Capture the cell that displays the provided text and extract its [X, Y] central coordinate. 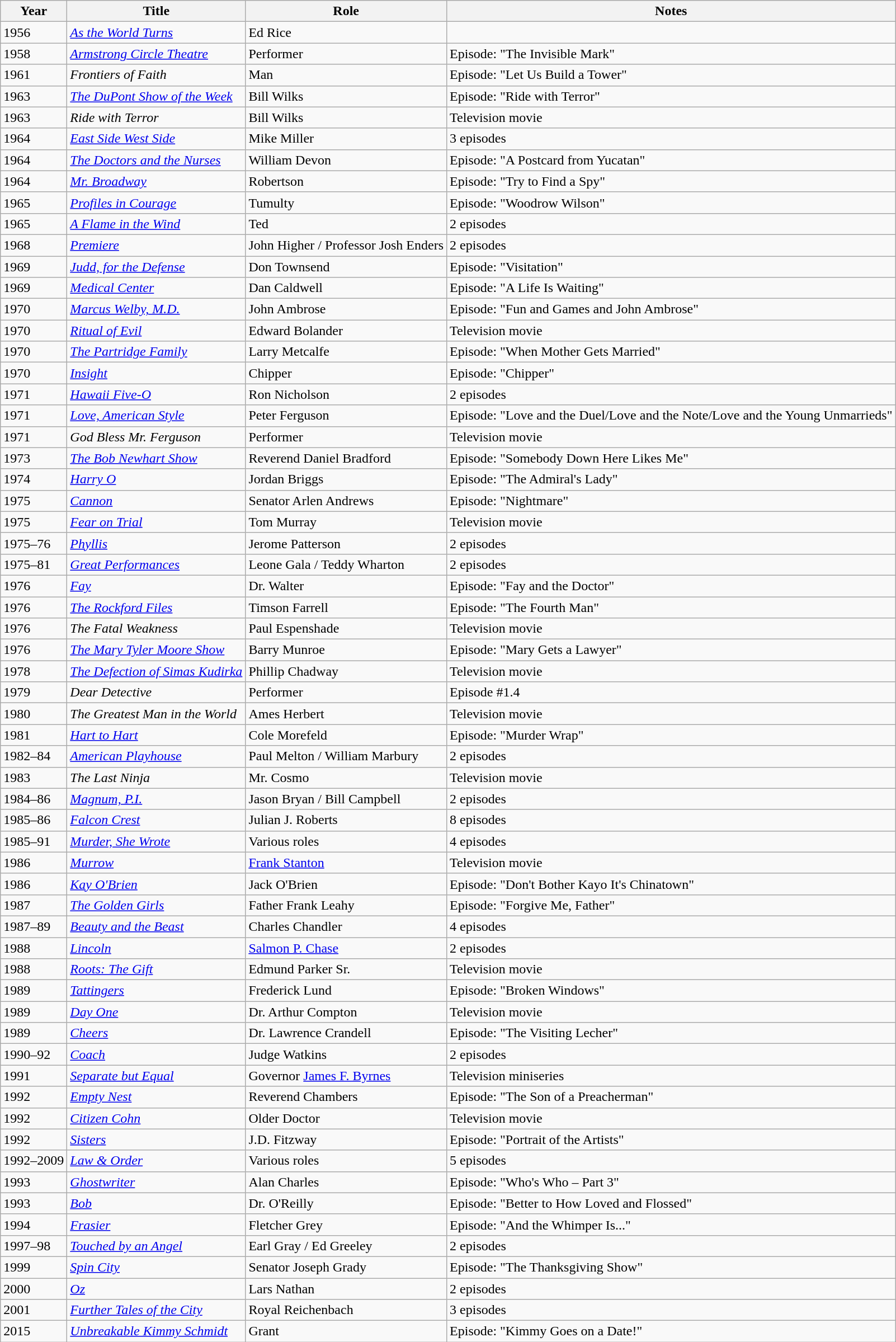
Empty Nest [157, 1097]
Marcus Welby, M.D. [157, 309]
Leone Gala / Teddy Wharton [346, 564]
Love, American Style [157, 416]
Chipper [346, 373]
Mr. Broadway [157, 181]
Grant [346, 1331]
Day One [157, 1012]
Cole Morefeld [346, 735]
Great Performances [157, 564]
Episode: "The Son of a Preacherman" [671, 1097]
Profiles in Courage [157, 203]
Jason Bryan / Bill Campbell [346, 799]
The Bob Newhart Show [157, 458]
1985–86 [34, 820]
Episode: "Fun and Games and John Ambrose" [671, 309]
Episode: "Ride with Terror" [671, 96]
Episode: "Chipper" [671, 373]
Falcon Crest [157, 820]
Episode: "Somebody Down Here Likes Me" [671, 458]
Tom Murray [346, 522]
Episode: "Let Us Build a Tower" [671, 75]
The Last Ninja [157, 778]
Dr. Arthur Compton [346, 1012]
Episode: "The Invisible Mark" [671, 54]
Episode: "And the Whimper Is..." [671, 1225]
John Ambrose [346, 309]
1978 [34, 671]
Episode: "Mary Gets a Lawyer" [671, 650]
Episode: "Woodrow Wilson" [671, 203]
John Higher / Professor Josh Enders [346, 245]
1968 [34, 245]
Reverend Daniel Bradford [346, 458]
Episode: "When Mother Gets Married" [671, 352]
Television miniseries [671, 1076]
The Partridge Family [157, 352]
Salmon P. Chase [346, 948]
2000 [34, 1288]
Premiere [157, 245]
Episode: "Better to How Loved and Flossed" [671, 1203]
Episode: "Broken Windows" [671, 991]
Kay O'Brien [157, 884]
Title [157, 11]
Phyllis [157, 543]
Edmund Parker Sr. [346, 969]
Senator Joseph Grady [346, 1267]
Charles Chandler [346, 926]
Dr. O'Reilly [346, 1203]
Mike Miller [346, 139]
1997–98 [34, 1246]
Hawaii Five-O [157, 394]
Paul Melton / William Marbury [346, 756]
1987 [34, 905]
Judd, for the Defense [157, 267]
East Side West Side [157, 139]
Episode #1.4 [671, 693]
Magnum, P.I. [157, 799]
Armstrong Circle Theatre [157, 54]
Don Townsend [346, 267]
Episode: "The Admiral's Lady" [671, 479]
Jordan Briggs [346, 479]
Episode: "Fay and the Doctor" [671, 586]
Ed Rice [346, 32]
Judge Watkins [346, 1054]
1999 [34, 1267]
Tumulty [346, 203]
2001 [34, 1310]
1990–92 [34, 1054]
1973 [34, 458]
1991 [34, 1076]
Insight [157, 373]
Citizen Cohn [157, 1118]
Paul Espenshade [346, 629]
Episode: "Who's Who – Part 3" [671, 1182]
Frank Stanton [346, 863]
Role [346, 11]
Dr. Walter [346, 586]
Episode: "Murder Wrap" [671, 735]
Touched by an Angel [157, 1246]
1987–89 [34, 926]
2015 [34, 1331]
The Golden Girls [157, 905]
1980 [34, 714]
Episode: "Don't Bother Kayo It's Chinatown" [671, 884]
Governor James F. Byrnes [346, 1076]
The Greatest Man in the World [157, 714]
Episode: "A Postcard from Yucatan" [671, 160]
Dan Caldwell [346, 288]
Harry O [157, 479]
Ames Herbert [346, 714]
Episode: "Kimmy Goes on a Date!" [671, 1331]
1956 [34, 32]
1994 [34, 1225]
Episode: "Nightmare" [671, 501]
Peter Ferguson [346, 416]
Ritual of Evil [157, 331]
1961 [34, 75]
Coach [157, 1054]
Spin City [157, 1267]
Roots: The Gift [157, 969]
Frontiers of Faith [157, 75]
Barry Munroe [346, 650]
1975–76 [34, 543]
Older Doctor [346, 1118]
Medical Center [157, 288]
Dear Detective [157, 693]
Fear on Trial [157, 522]
1984–86 [34, 799]
Tattingers [157, 991]
1992–2009 [34, 1161]
Episode: "The Thanksgiving Show" [671, 1267]
Lars Nathan [346, 1288]
Murder, She Wrote [157, 841]
Man [346, 75]
Fay [157, 586]
Episode: "Visitation" [671, 267]
Alan Charles [346, 1182]
Reverend Chambers [346, 1097]
1979 [34, 693]
Julian J. Roberts [346, 820]
Episode: "A Life Is Waiting" [671, 288]
Beauty and the Beast [157, 926]
The Mary Tyler Moore Show [157, 650]
Ghostwriter [157, 1182]
Jack O'Brien [346, 884]
The Defection of Simas Kudirka [157, 671]
Royal Reichenbach [346, 1310]
Oz [157, 1288]
Mr. Cosmo [346, 778]
Senator Arlen Andrews [346, 501]
The Doctors and the Nurses [157, 160]
1974 [34, 479]
Hart to Hart [157, 735]
5 episodes [671, 1161]
A Flame in the Wind [157, 224]
Unbreakable Kimmy Schmidt [157, 1331]
Cheers [157, 1033]
1981 [34, 735]
Bob [157, 1203]
Separate but Equal [157, 1076]
Phillip Chadway [346, 671]
Episode: "The Fourth Man" [671, 607]
As the World Turns [157, 32]
Year [34, 11]
Fletcher Grey [346, 1225]
1982–84 [34, 756]
Law & Order [157, 1161]
God Bless Mr. Ferguson [157, 437]
Ron Nicholson [346, 394]
1975–81 [34, 564]
William Devon [346, 160]
8 episodes [671, 820]
Robertson [346, 181]
Episode: "Portrait of the Artists" [671, 1139]
Larry Metcalfe [346, 352]
Lincoln [157, 948]
Earl Gray / Ed Greeley [346, 1246]
Ted [346, 224]
Episode: "Forgive Me, Father" [671, 905]
The DuPont Show of the Week [157, 96]
Episode: "Love and the Duel/Love and the Note/Love and the Young Unmarrieds" [671, 416]
1983 [34, 778]
1958 [34, 54]
Episode: "The Visiting Lecher" [671, 1033]
J.D. Fitzway [346, 1139]
The Rockford Files [157, 607]
Cannon [157, 501]
Edward Bolander [346, 331]
1985–91 [34, 841]
Frederick Lund [346, 991]
The Fatal Weakness [157, 629]
Sisters [157, 1139]
American Playhouse [157, 756]
Father Frank Leahy [346, 905]
Timson Farrell [346, 607]
Jerome Patterson [346, 543]
Episode: "Try to Find a Spy" [671, 181]
Notes [671, 11]
Murrow [157, 863]
Frasier [157, 1225]
Dr. Lawrence Crandell [346, 1033]
Ride with Terror [157, 117]
Further Tales of the City [157, 1310]
